Identify which cell holds the provided text, then report its (X, Y) central coordinate. 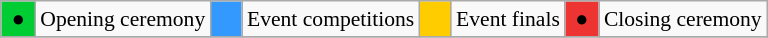
Opening ceremony (122, 19)
Event competitions (330, 19)
Event finals (508, 19)
Closing ceremony (683, 19)
